From the cell containing the given text, extract its center point as (x, y) coordinate. 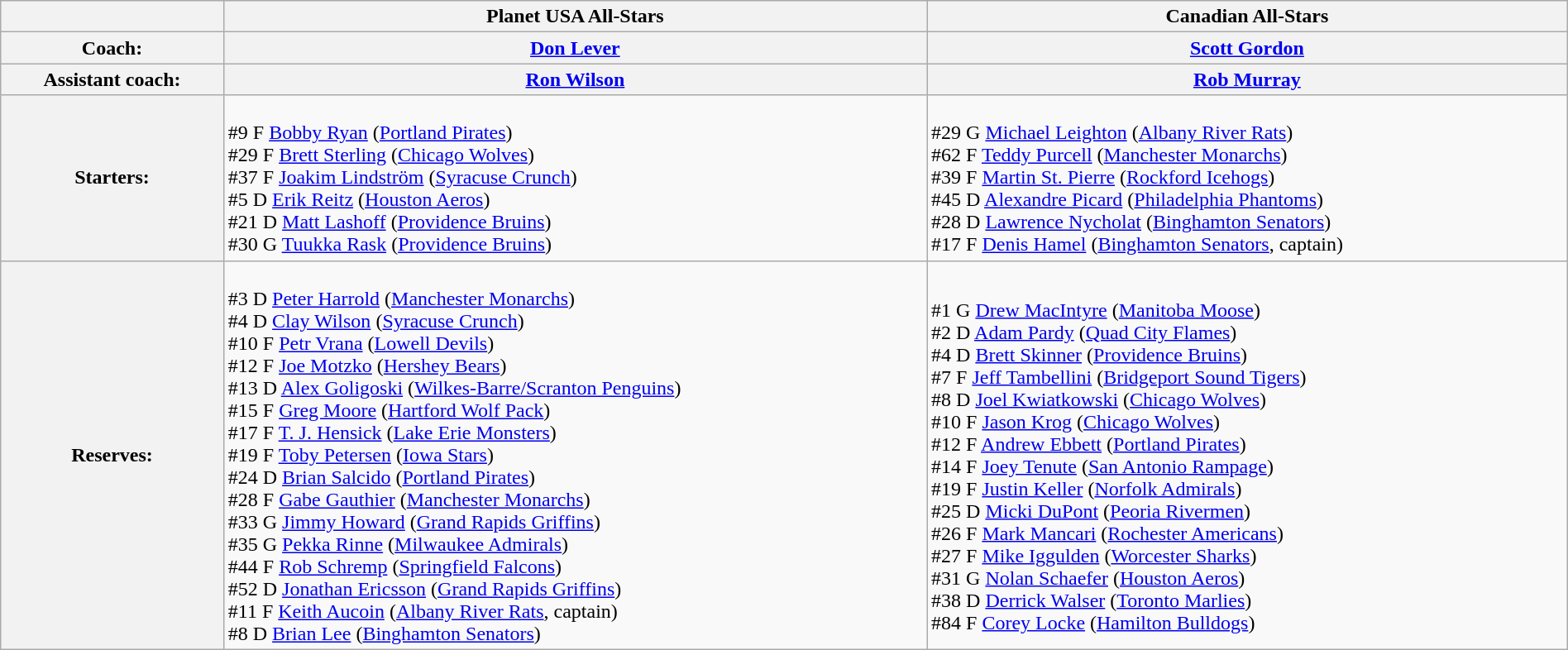
Starters: (112, 178)
Reserves: (112, 455)
Rob Murray (1247, 79)
Don Lever (575, 48)
Planet USA All-Stars (575, 17)
Scott Gordon (1247, 48)
Ron Wilson (575, 79)
Canadian All-Stars (1247, 17)
Assistant coach: (112, 79)
Coach: (112, 48)
